From the cell containing the given text, extract its center point as [x, y] coordinate. 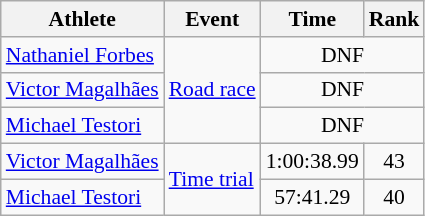
40 [394, 197]
Time [312, 19]
Road race [212, 90]
Rank [394, 19]
Event [212, 19]
Athlete [82, 19]
Time trial [212, 180]
57:41.29 [312, 197]
43 [394, 162]
1:00:38.99 [312, 162]
Nathaniel Forbes [82, 55]
